Search for the cell housing the specified text and yield its [X, Y] center coordinate. 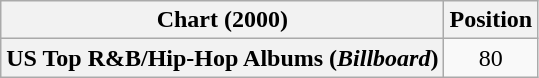
80 [491, 58]
Position [491, 20]
US Top R&B/Hip-Hop Albums (Billboard) [222, 58]
Chart (2000) [222, 20]
